From the cell containing the given text, extract its center point as (X, Y) coordinate. 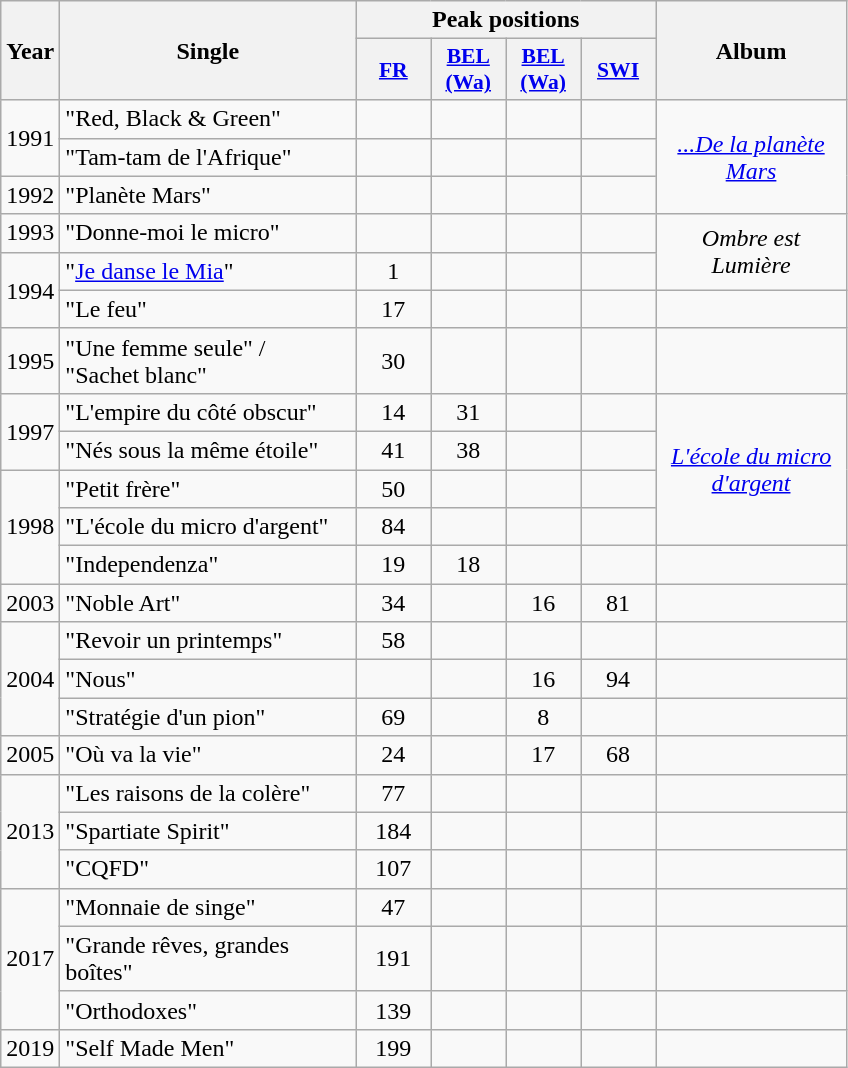
1992 (30, 195)
191 (394, 958)
"Petit frère" (208, 489)
Year (30, 50)
199 (394, 1048)
1991 (30, 138)
"Donne-moi le micro" (208, 233)
"L'école du micro d'argent" (208, 527)
Album (752, 50)
"Independenza" (208, 565)
"Planète Mars" (208, 195)
1994 (30, 290)
107 (394, 869)
81 (618, 603)
34 (394, 603)
41 (394, 450)
2017 (30, 958)
139 (394, 1010)
1 (394, 271)
58 (394, 641)
"Monnaie de singe" (208, 907)
"L'empire du côté obscur" (208, 412)
2013 (30, 831)
"Nés sous la même étoile" (208, 450)
68 (618, 755)
"Tam-tam de l'Afrique" (208, 157)
2005 (30, 755)
"Revoir un printemps" (208, 641)
84 (394, 527)
38 (468, 450)
"Le feu" (208, 309)
184 (394, 831)
2004 (30, 679)
"Self Made Men" (208, 1048)
2003 (30, 603)
14 (394, 412)
1997 (30, 431)
"Stratégie d'un pion" (208, 717)
"Orthodoxes" (208, 1010)
1995 (30, 360)
30 (394, 360)
24 (394, 755)
69 (394, 717)
L'école du micro d'argent (752, 469)
19 (394, 565)
47 (394, 907)
"Une femme seule" / "Sachet blanc" (208, 360)
"CQFD" (208, 869)
"Grande rêves, grandes boîtes" (208, 958)
77 (394, 793)
FR (394, 70)
"Spartiate Spirit" (208, 831)
94 (618, 679)
"Noble Art" (208, 603)
"Les raisons de la colère" (208, 793)
50 (394, 489)
Peak positions (506, 20)
Single (208, 50)
...De la planète Mars (752, 157)
1998 (30, 527)
"Red, Black & Green" (208, 119)
SWI (618, 70)
"Où va la vie" (208, 755)
Ombre est Lumière (752, 252)
8 (544, 717)
18 (468, 565)
"Nous" (208, 679)
1993 (30, 233)
"Je danse le Mia" (208, 271)
2019 (30, 1048)
31 (468, 412)
